Determine the [X, Y] coordinate at the center of the cell enclosing the given text.  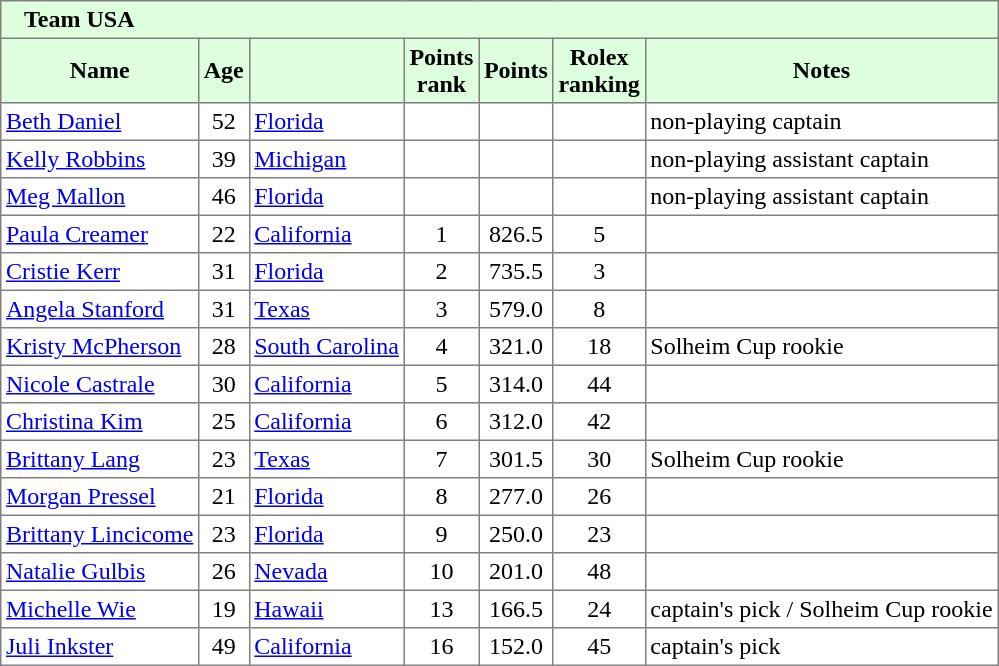
301.5 [516, 459]
Nevada [326, 572]
Beth Daniel [100, 122]
Natalie Gulbis [100, 572]
6 [442, 422]
Morgan Pressel [100, 497]
22 [224, 234]
Rolexranking [599, 70]
Christina Kim [100, 422]
42 [599, 422]
277.0 [516, 497]
Paula Creamer [100, 234]
52 [224, 122]
44 [599, 384]
166.5 [516, 609]
45 [599, 647]
39 [224, 159]
Kristy McPherson [100, 347]
46 [224, 197]
Brittany Lincicome [100, 534]
735.5 [516, 272]
Kelly Robbins [100, 159]
captain's pick [822, 647]
25 [224, 422]
Notes [822, 70]
7 [442, 459]
non-playing captain [822, 122]
48 [599, 572]
10 [442, 572]
250.0 [516, 534]
1 [442, 234]
201.0 [516, 572]
Cristie Kerr [100, 272]
Angela Stanford [100, 309]
Michelle Wie [100, 609]
312.0 [516, 422]
Hawaii [326, 609]
314.0 [516, 384]
19 [224, 609]
13 [442, 609]
9 [442, 534]
21 [224, 497]
South Carolina [326, 347]
Team USA [500, 20]
Meg Mallon [100, 197]
152.0 [516, 647]
Pointsrank [442, 70]
4 [442, 347]
Brittany Lang [100, 459]
28 [224, 347]
579.0 [516, 309]
Age [224, 70]
18 [599, 347]
16 [442, 647]
826.5 [516, 234]
321.0 [516, 347]
Michigan [326, 159]
Points [516, 70]
captain's pick / Solheim Cup rookie [822, 609]
Name [100, 70]
Nicole Castrale [100, 384]
2 [442, 272]
24 [599, 609]
Juli Inkster [100, 647]
49 [224, 647]
